Detect which cell encompasses the target text, then output its [X, Y] center coordinate. 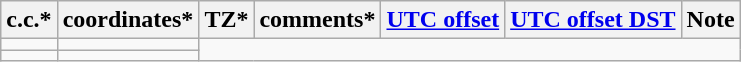
comments* [318, 20]
UTC offset [443, 20]
UTC offset DST [593, 20]
coordinates* [128, 20]
Note [710, 20]
c.c.* [29, 20]
TZ* [226, 20]
